Identify which cell holds the provided text, then report its [x, y] central coordinate. 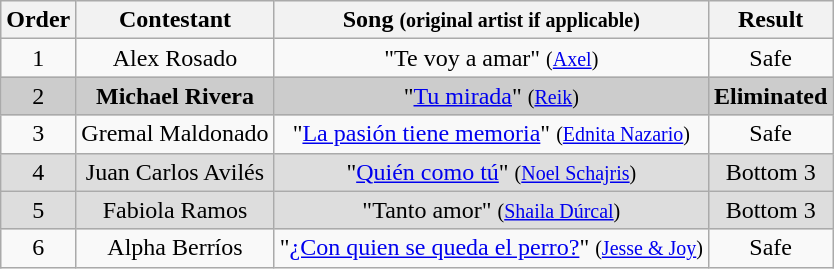
6 [38, 248]
3 [38, 134]
Alex Rosado [175, 58]
Order [38, 20]
2 [38, 96]
Fabiola Ramos [175, 210]
5 [38, 210]
"La pasión tiene memoria" (Ednita Nazario) [491, 134]
Song (original artist if applicable) [491, 20]
Result [770, 20]
Gremal Maldonado [175, 134]
Contestant [175, 20]
"Quién como tú" (Noel Schajris) [491, 172]
Juan Carlos Avilés [175, 172]
"Te voy a amar" (Axel) [491, 58]
Eliminated [770, 96]
Alpha Berríos [175, 248]
1 [38, 58]
Michael Rivera [175, 96]
"Tanto amor" (Shaila Dúrcal) [491, 210]
"¿Con quien se queda el perro?" (Jesse & Joy) [491, 248]
4 [38, 172]
"Tu mirada" (Reik) [491, 96]
